Return the (x, y) coordinate for the center point of the cell that contains the specified text.  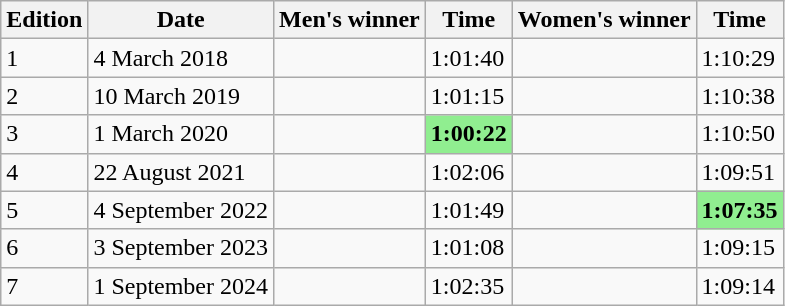
1:10:38 (740, 96)
3 September 2023 (181, 248)
1:10:29 (740, 58)
1 March 2020 (181, 134)
1:01:40 (468, 58)
10 March 2019 (181, 96)
1:01:15 (468, 96)
1:10:50 (740, 134)
1:07:35 (740, 210)
1:00:22 (468, 134)
1:02:06 (468, 172)
6 (44, 248)
2 (44, 96)
1:09:51 (740, 172)
Date (181, 20)
1:02:35 (468, 286)
1:01:08 (468, 248)
1 September 2024 (181, 286)
4 (44, 172)
5 (44, 210)
Men's winner (350, 20)
22 August 2021 (181, 172)
1 (44, 58)
Edition (44, 20)
1:09:14 (740, 286)
4 September 2022 (181, 210)
Women's winner (604, 20)
4 March 2018 (181, 58)
3 (44, 134)
7 (44, 286)
1:01:49 (468, 210)
1:09:15 (740, 248)
